From the cell containing the given text, extract its center point as [x, y] coordinate. 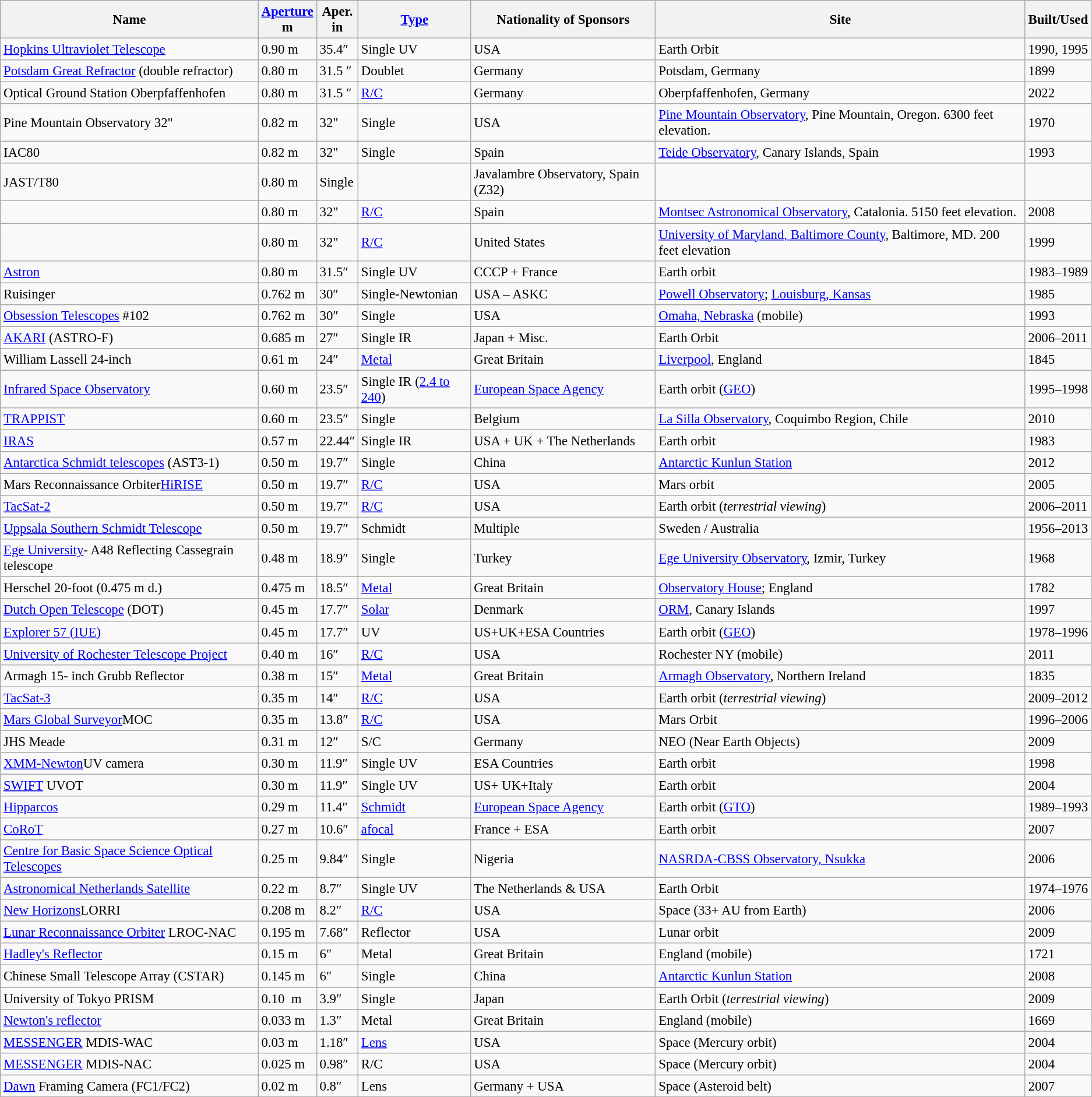
Hipparcos [129, 807]
Mars Reconnaissance OrbiterHiRISE [129, 485]
1978–1996 [1058, 632]
Lunar Reconnaissance Orbiter LROC-NAC [129, 933]
0.25 m [287, 859]
0.10 m [287, 998]
AKARI (ASTRO-F) [129, 337]
MESSENGER MDIS-NAC [129, 1064]
0.22 m [287, 889]
2022 [1058, 93]
USA + UK + The Netherlands [563, 441]
Hadley's Reflector [129, 954]
18.5″ [337, 588]
Ruisinger [129, 294]
Solar [415, 610]
Ege University- A48 Reflecting Cassegrain telescope [129, 558]
1999 [1058, 242]
Liverpool, England [840, 360]
1721 [1058, 954]
TRAPPIST [129, 419]
1989–1993 [1058, 807]
New HorizonsLORRI [129, 910]
Omaha, Nebraska (mobile) [840, 315]
TacSat-3 [129, 698]
18.9″ [337, 558]
1985 [1058, 294]
35.4″ [337, 50]
0.90 m [287, 50]
JAST/T80 [129, 182]
2010 [1058, 419]
Armagh 15- inch Grubb Reflector [129, 676]
11.4″ [337, 807]
0.8″ [337, 1086]
3.9″ [337, 998]
France + ESA [563, 829]
United States [563, 242]
2005 [1058, 485]
Newton's reflector [129, 1020]
1669 [1058, 1020]
Lunar orbit [840, 933]
Oberpfaffenhofen, Germany [840, 93]
1983–1989 [1058, 272]
CoRoT [129, 829]
Ege University Observatory, Izmir, Turkey [840, 558]
University of Rochester Telescope Project [129, 654]
ORM, Canary Islands [840, 610]
Doublet [415, 71]
Antarctica Schmidt telescopes (AST3-1) [129, 463]
The Netherlands & USA [563, 889]
0.27 m [287, 829]
University of Tokyo PRISM [129, 998]
TacSat-2 [129, 507]
1998 [1058, 764]
Site [840, 20]
Dutch Open Telescope (DOT) [129, 610]
NASRDA-CBSS Observatory, Nsukka [840, 859]
Hopkins Ultraviolet Telescope [129, 50]
Built/Used [1058, 20]
Teide Observatory, Canary Islands, Spain [840, 153]
13.8″ [337, 720]
Potsdam, Germany [840, 71]
University of Maryland, Baltimore County, Baltimore, MD. 200 feet elevation [840, 242]
Nationality of Sponsors [563, 20]
0.29 m [287, 807]
Reflector [415, 933]
0.025 m [287, 1064]
S/C [415, 741]
0.475 m [287, 588]
Chinese Small Telescope Array (CSTAR) [129, 976]
0.61 m [287, 360]
0.208 m [287, 910]
Name [129, 20]
1968 [1058, 558]
CCCP + France [563, 272]
Mars Orbit [840, 720]
Optical Ground Station Oberpfaffenhofen [129, 93]
0.03 m [287, 1042]
Space (33+ AU from Earth) [840, 910]
1.3″ [337, 1020]
1835 [1058, 676]
31.5″ [337, 272]
1995–1998 [1058, 389]
1845 [1058, 360]
16″ [337, 654]
William Lassell 24-inch [129, 360]
Potsdam Great Refractor (double refractor) [129, 71]
Armagh Observatory, Northern Ireland [840, 676]
27″ [337, 337]
22.44″ [337, 441]
8.2″ [337, 910]
12″ [337, 741]
Sweden / Australia [840, 529]
0.98″ [337, 1064]
15″ [337, 676]
Javalambre Observatory, Spain (Z32) [563, 182]
Dawn Framing Camera (FC1/FC2) [129, 1086]
0.48 m [287, 558]
Obsession Telescopes #102 [129, 315]
Explorer 57 (IUE) [129, 632]
1983 [1058, 441]
Uppsala Southern Schmidt Telescope [129, 529]
Japan + Misc. [563, 337]
Japan [563, 998]
Mars orbit [840, 485]
0.15 m [287, 954]
1.18″ [337, 1042]
afocal [415, 829]
0.40 m [287, 654]
Earth orbit (GTO) [840, 807]
0.145 m [287, 976]
Single-Newtonian [415, 294]
Rochester NY (mobile) [840, 654]
XMM-NewtonUV camera [129, 764]
NEO (Near Earth Objects) [840, 741]
USA – ASKC [563, 294]
La Silla Observatory, Coquimbo Region, Chile [840, 419]
Astronomical Netherlands Satellite [129, 889]
Belgium [563, 419]
Montsec Astronomical Observatory, Catalonia. 5150 feet elevation. [840, 212]
1899 [1058, 71]
10.6″ [337, 829]
Single IR (2.4 to 240) [415, 389]
0.033 m [287, 1020]
Mars Global SurveyorMOC [129, 720]
US+UK+ESA Countries [563, 632]
8.7″ [337, 889]
US+ UK+Italy [563, 785]
Germany + USA [563, 1086]
1956–2013 [1058, 529]
ESA Countries [563, 764]
Denmark [563, 610]
24″ [337, 360]
2009–2012 [1058, 698]
0.685 m [287, 337]
1782 [1058, 588]
Centre for Basic Space Science Optical Telescopes [129, 859]
Astron [129, 272]
IRAS [129, 441]
Turkey [563, 558]
1997 [1058, 610]
UV [415, 632]
2012 [1058, 463]
Space (Asteroid belt) [840, 1086]
14″ [337, 698]
0.57 m [287, 441]
2011 [1058, 654]
Observatory House; England [840, 588]
Earth Orbit (terrestrial viewing) [840, 998]
0.195 m [287, 933]
MESSENGER MDIS-WAC [129, 1042]
Pine Mountain Observatory 32" [129, 122]
Pine Mountain Observatory, Pine Mountain, Oregon. 6300 feet elevation. [840, 122]
Powell Observatory; Louisburg, Kansas [840, 294]
Herschel 20-foot (0.475 m d.) [129, 588]
0.31 m [287, 741]
0.38 m [287, 676]
JHS Meade [129, 741]
Type [415, 20]
Nigeria [563, 859]
1970 [1058, 122]
Aperture m [287, 20]
IAC80 [129, 153]
Infrared Space Observatory [129, 389]
1996–2006 [1058, 720]
0.02 m [287, 1086]
Aper. in [337, 20]
SWIFT UVOT [129, 785]
Multiple [563, 529]
7.68″ [337, 933]
1990, 1995 [1058, 50]
9.84″ [337, 859]
1974–1976 [1058, 889]
